Output the [X, Y] coordinate of the center of the cell containing the given text.  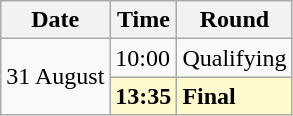
Final [234, 96]
Round [234, 20]
Time [144, 20]
Date [56, 20]
31 August [56, 77]
10:00 [144, 58]
Qualifying [234, 58]
13:35 [144, 96]
